Return the (X, Y) coordinate for the center point of the cell that contains the specified text.  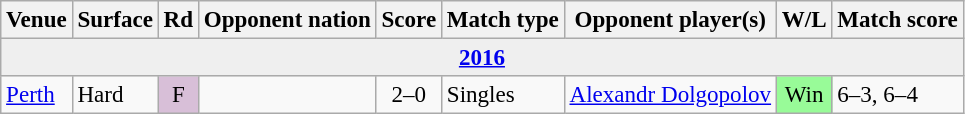
Rd (178, 20)
Opponent player(s) (670, 20)
2–0 (408, 95)
Alexandr Dolgopolov (670, 95)
Match score (898, 20)
6–3, 6–4 (898, 95)
Singles (502, 95)
Win (804, 95)
Perth (36, 95)
F (178, 95)
Surface (115, 20)
Opponent nation (287, 20)
Score (408, 20)
Hard (115, 95)
Match type (502, 20)
Venue (36, 20)
W/L (804, 20)
2016 (482, 58)
